Output the (x, y) coordinate of the center of the cell containing the given text.  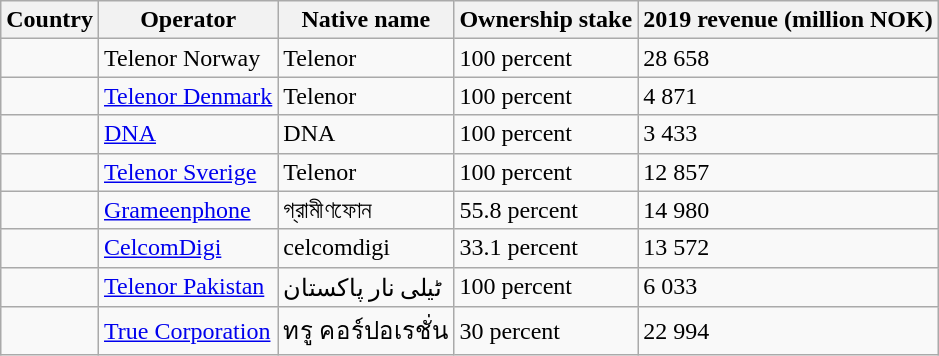
celcomdigi (366, 248)
True Corporation (188, 332)
55.8 percent (546, 210)
Ownership stake (546, 20)
CelcomDigi (188, 248)
Grameenphone (188, 210)
গ্রামীণফোন (366, 210)
13 572 (788, 248)
12 857 (788, 172)
4 871 (788, 96)
Telenor Sverige (188, 172)
14 980 (788, 210)
Native name (366, 20)
Telenor Pakistan (188, 287)
Operator (188, 20)
30 percent (546, 332)
22 994 (788, 332)
33.1 percent (546, 248)
Telenor Denmark (188, 96)
2019 revenue (million NOK) (788, 20)
28 658 (788, 58)
ทรู คอร์ปอเรชั่น (366, 332)
3 433 (788, 134)
Telenor Norway (188, 58)
6 033 (788, 287)
Country (50, 20)
ٹیلی نار پاکستان (366, 287)
